Identify which cell holds the provided text, then report its [X, Y] central coordinate. 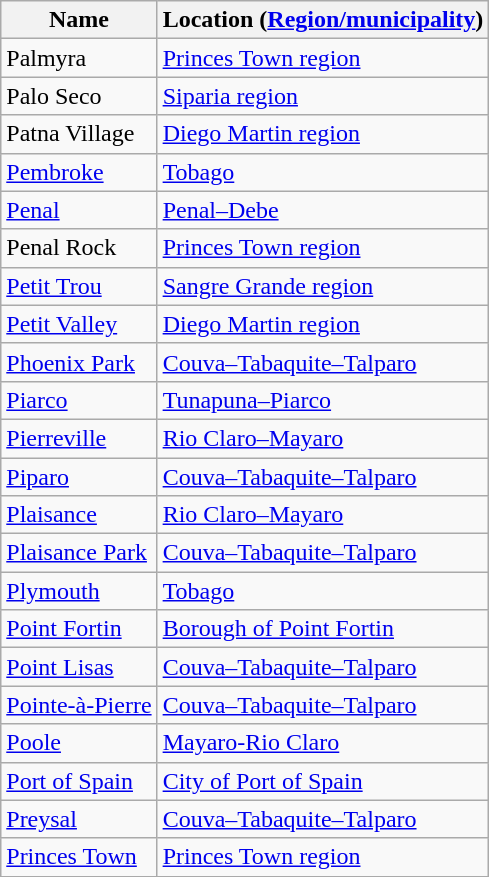
Sangre Grande region [323, 286]
Petit Trou [79, 286]
Siparia region [323, 96]
Pointe-à-Pierre [79, 705]
Petit Valley [79, 324]
Plaisance [79, 515]
Tunapuna–Piarco [323, 400]
Location (Region/municipality) [323, 20]
Point Fortin [79, 629]
Borough of Point Fortin [323, 629]
City of Port of Spain [323, 781]
Penal Rock [79, 248]
Mayaro-Rio Claro [323, 743]
Palmyra [79, 58]
Pembroke [79, 172]
Plymouth [79, 591]
Princes Town [79, 857]
Preysal [79, 819]
Penal [79, 210]
Pierreville [79, 438]
Patna Village [79, 134]
Plaisance Park [79, 553]
Poole [79, 743]
Palo Seco [79, 96]
Port of Spain [79, 781]
Penal–Debe [323, 210]
Point Lisas [79, 667]
Piarco [79, 400]
Phoenix Park [79, 362]
Piparo [79, 477]
Name [79, 20]
